Output the (x, y) coordinate of the center of the cell containing the given text.  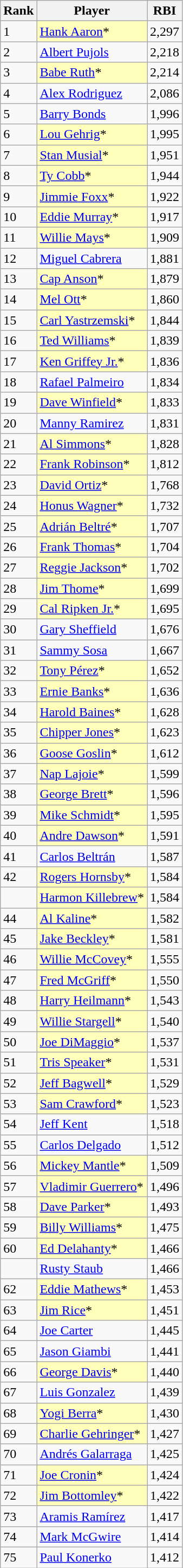
Harry Heilmann* (92, 1001)
Reggie Jackson* (92, 567)
1,812 (165, 464)
23 (18, 485)
20 (18, 423)
1,582 (165, 918)
47 (18, 980)
Eddie Murray* (92, 217)
53 (18, 1104)
Jim Rice* (92, 1310)
26 (18, 547)
Alex Rodriguez (92, 93)
Barry Bonds (92, 114)
8 (18, 176)
16 (18, 341)
5 (18, 114)
1,451 (165, 1310)
38 (18, 794)
Dave Parker* (92, 1207)
Mark McGwire (92, 1537)
Babe Ruth* (92, 73)
1,529 (165, 1083)
54 (18, 1124)
55 (18, 1145)
Gary Sheffield (92, 630)
39 (18, 815)
Luis Gonzalez (92, 1392)
10 (18, 217)
75 (18, 1557)
42 (18, 877)
74 (18, 1537)
Yogi Berra* (92, 1413)
19 (18, 403)
1,543 (165, 1001)
Rank (18, 11)
Tris Speaker* (92, 1062)
Rusty Staub (92, 1269)
44 (18, 918)
1,831 (165, 423)
1,599 (165, 774)
Jake Beckley* (92, 939)
Frank Thomas* (92, 547)
13 (18, 279)
2,214 (165, 73)
3 (18, 73)
1,839 (165, 341)
Adrián Beltré* (92, 526)
50 (18, 1042)
1,909 (165, 237)
Player (92, 11)
73 (18, 1516)
Al Kaline* (92, 918)
1,445 (165, 1331)
58 (18, 1207)
27 (18, 567)
1,412 (165, 1557)
Jim Thome* (92, 588)
Vladimir Guerrero* (92, 1186)
67 (18, 1392)
48 (18, 1001)
Andrés Galarraga (92, 1454)
1,652 (165, 671)
31 (18, 650)
Jim Bottomley* (92, 1495)
40 (18, 835)
1,518 (165, 1124)
Dave Winfield* (92, 403)
1,475 (165, 1227)
1,555 (165, 960)
41 (18, 856)
Nap Lajoie* (92, 774)
1,493 (165, 1207)
1,833 (165, 403)
Rafael Palmeiro (92, 382)
Andre Dawson* (92, 835)
Ken Griffey Jr.* (92, 361)
1,951 (165, 155)
62 (18, 1290)
1,623 (165, 733)
1,828 (165, 444)
1,699 (165, 588)
15 (18, 320)
59 (18, 1227)
7 (18, 155)
Charlie Gehringer* (92, 1434)
1,427 (165, 1434)
George Davis* (92, 1372)
29 (18, 609)
1,702 (165, 567)
30 (18, 630)
Stan Musial* (92, 155)
1,768 (165, 485)
Carlos Delgado (92, 1145)
1,636 (165, 691)
Willie Stargell* (92, 1021)
Mickey Mantle* (92, 1165)
66 (18, 1372)
1,996 (165, 114)
Jason Giambi (92, 1351)
11 (18, 237)
57 (18, 1186)
Chipper Jones* (92, 733)
David Ortiz* (92, 485)
1,581 (165, 939)
Aramis Ramírez (92, 1516)
1,596 (165, 794)
68 (18, 1413)
64 (18, 1331)
1,732 (165, 506)
1,422 (165, 1495)
1,844 (165, 320)
1,587 (165, 856)
1,676 (165, 630)
18 (18, 382)
21 (18, 444)
1,417 (165, 1516)
Jimmie Foxx* (92, 196)
Ed Delahanty* (92, 1248)
Cap Anson* (92, 279)
33 (18, 691)
1,704 (165, 547)
1,860 (165, 300)
1,531 (165, 1062)
Joe Cronin* (92, 1475)
Al Simmons* (92, 444)
1,834 (165, 382)
1,695 (165, 609)
1,509 (165, 1165)
6 (18, 134)
Carl Yastrzemski* (92, 320)
46 (18, 960)
Billy Williams* (92, 1227)
Albert Pujols (92, 52)
70 (18, 1454)
28 (18, 588)
56 (18, 1165)
RBI (165, 11)
Paul Konerko (92, 1557)
9 (18, 196)
1,540 (165, 1021)
72 (18, 1495)
1,881 (165, 258)
1,707 (165, 526)
Frank Robinson* (92, 464)
Harold Baines* (92, 712)
1 (18, 31)
1,995 (165, 134)
1,922 (165, 196)
52 (18, 1083)
1,595 (165, 815)
1,944 (165, 176)
1,591 (165, 835)
Goose Goslin* (92, 753)
1,440 (165, 1372)
1,512 (165, 1145)
Harmon Killebrew* (92, 897)
1,414 (165, 1537)
Willie Mays* (92, 237)
Sam Crawford* (92, 1104)
69 (18, 1434)
2,086 (165, 93)
14 (18, 300)
2 (18, 52)
Mel Ott* (92, 300)
49 (18, 1021)
Tony Pérez* (92, 671)
Mike Schmidt* (92, 815)
Sammy Sosa (92, 650)
1,425 (165, 1454)
12 (18, 258)
George Brett* (92, 794)
Hank Aaron* (92, 31)
Jeff Kent (92, 1124)
2,218 (165, 52)
1,441 (165, 1351)
71 (18, 1475)
Willie McCovey* (92, 960)
22 (18, 464)
1,453 (165, 1290)
1,523 (165, 1104)
1,496 (165, 1186)
51 (18, 1062)
1,550 (165, 980)
25 (18, 526)
4 (18, 93)
63 (18, 1310)
32 (18, 671)
Joe DiMaggio* (92, 1042)
60 (18, 1248)
24 (18, 506)
36 (18, 753)
Ernie Banks* (92, 691)
17 (18, 361)
35 (18, 733)
37 (18, 774)
Fred McGriff* (92, 980)
1,667 (165, 650)
2,297 (165, 31)
34 (18, 712)
1,537 (165, 1042)
Carlos Beltrán (92, 856)
1,628 (165, 712)
1,836 (165, 361)
1,430 (165, 1413)
Honus Wagner* (92, 506)
Ty Cobb* (92, 176)
Jeff Bagwell* (92, 1083)
Cal Ripken Jr.* (92, 609)
Manny Ramirez (92, 423)
1,917 (165, 217)
65 (18, 1351)
1,612 (165, 753)
Joe Carter (92, 1331)
Eddie Mathews* (92, 1290)
Lou Gehrig* (92, 134)
1,439 (165, 1392)
Ted Williams* (92, 341)
Rogers Hornsby* (92, 877)
45 (18, 939)
Miguel Cabrera (92, 258)
1,879 (165, 279)
1,424 (165, 1475)
